Extract the [X, Y] coordinate from the center of the cell holding the provided text.  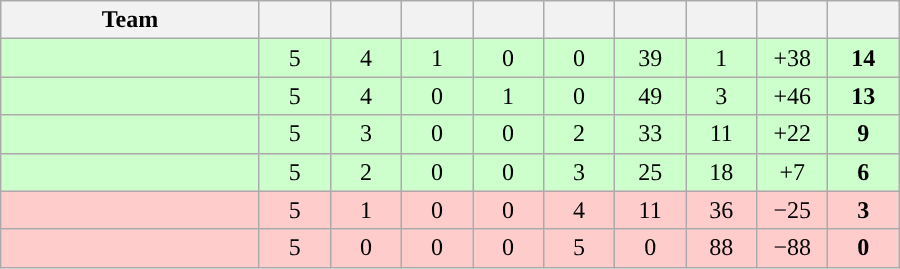
+7 [792, 172]
49 [650, 96]
18 [722, 172]
39 [650, 58]
+22 [792, 134]
−88 [792, 248]
33 [650, 134]
9 [864, 134]
36 [722, 210]
+46 [792, 96]
14 [864, 58]
13 [864, 96]
88 [722, 248]
+38 [792, 58]
Team [130, 20]
6 [864, 172]
−25 [792, 210]
25 [650, 172]
